Return the [X, Y] coordinate for the center point of the cell that contains the specified text.  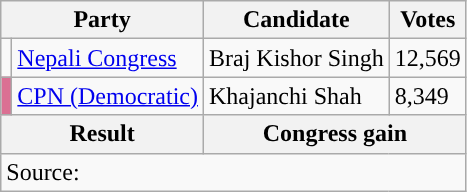
8,349 [428, 96]
Congress gain [334, 134]
Nepali Congress [108, 58]
Candidate [296, 20]
Source: [234, 172]
12,569 [428, 58]
Votes [428, 20]
CPN (Democratic) [108, 96]
Braj Kishor Singh [296, 58]
Result [102, 134]
Khajanchi Shah [296, 96]
Party [102, 20]
